Capture the cell that displays the provided text and extract its [X, Y] central coordinate. 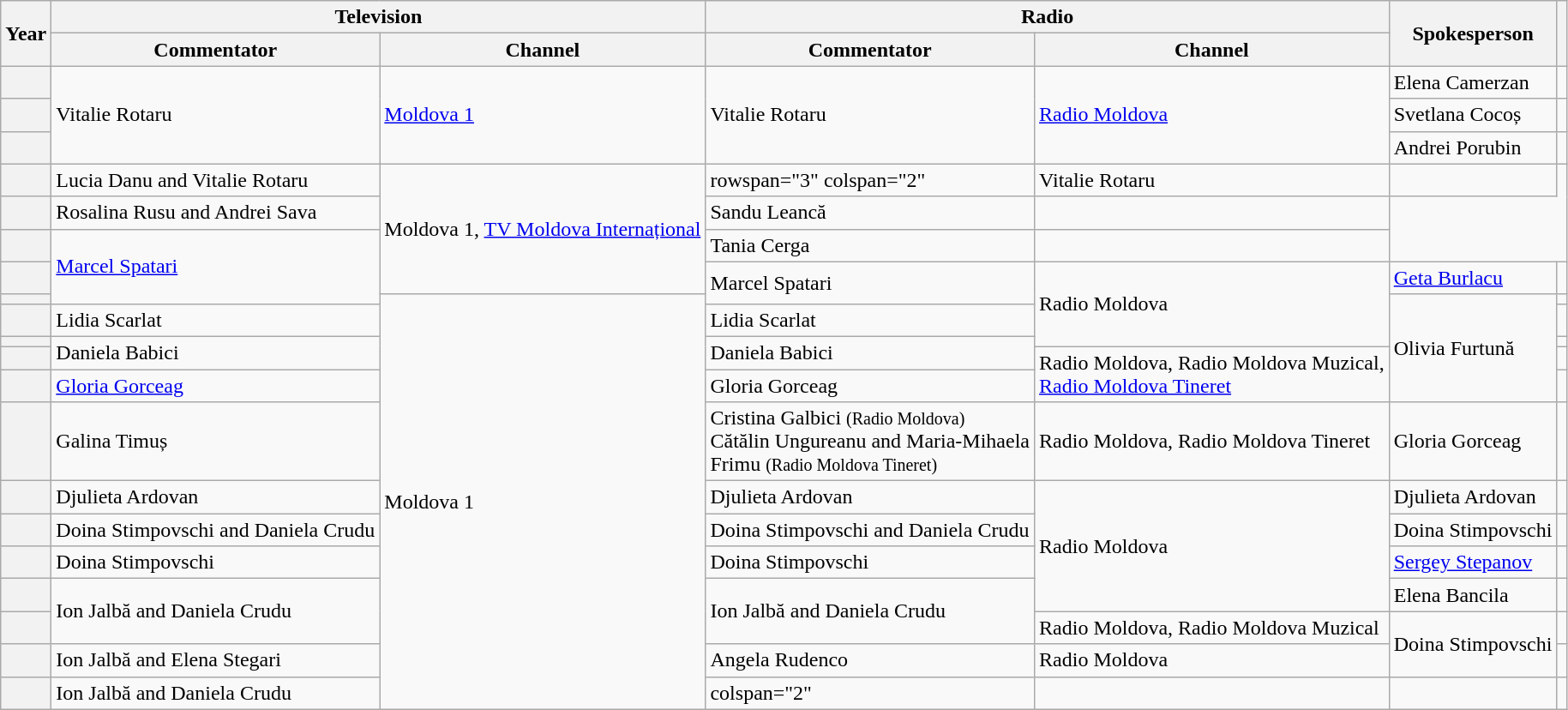
Radio Moldova, Radio Moldova Muzical,Radio Moldova Tineret [1212, 374]
Elena Camerzan [1473, 82]
Olivia Furtună [1473, 348]
Galina Timuș [216, 442]
Moldova 1, TV Moldova Internațional [543, 229]
Ion Jalbă and Elena Stegari [216, 660]
colspan="2" [870, 693]
Sandu Leancă [870, 213]
Radio [1048, 17]
Tania Cerga [870, 245]
Year [26, 33]
Elena Bancila [1473, 595]
Cristina Galbici (Radio Moldova)Cătălin Ungureanu and Maria-Mihaela Frimu (Radio Moldova Tineret) [870, 442]
Lucia Danu and Vitalie Rotaru [216, 180]
Radio Moldova, Radio Moldova Muzical [1212, 628]
Geta Burlacu [1473, 278]
Sergey Stepanov [1473, 563]
Svetlana Cocoș [1473, 115]
Rosalina Rusu and Andrei Sava [216, 213]
rowspan="3" colspan="2" [870, 180]
Spokesperson [1473, 33]
Radio Moldova, Radio Moldova Tineret [1212, 442]
Angela Rudenco [870, 660]
Andrei Porubin [1473, 147]
Television [379, 17]
